Provide the (x, y) coordinate of the cell's center where the given text is located.  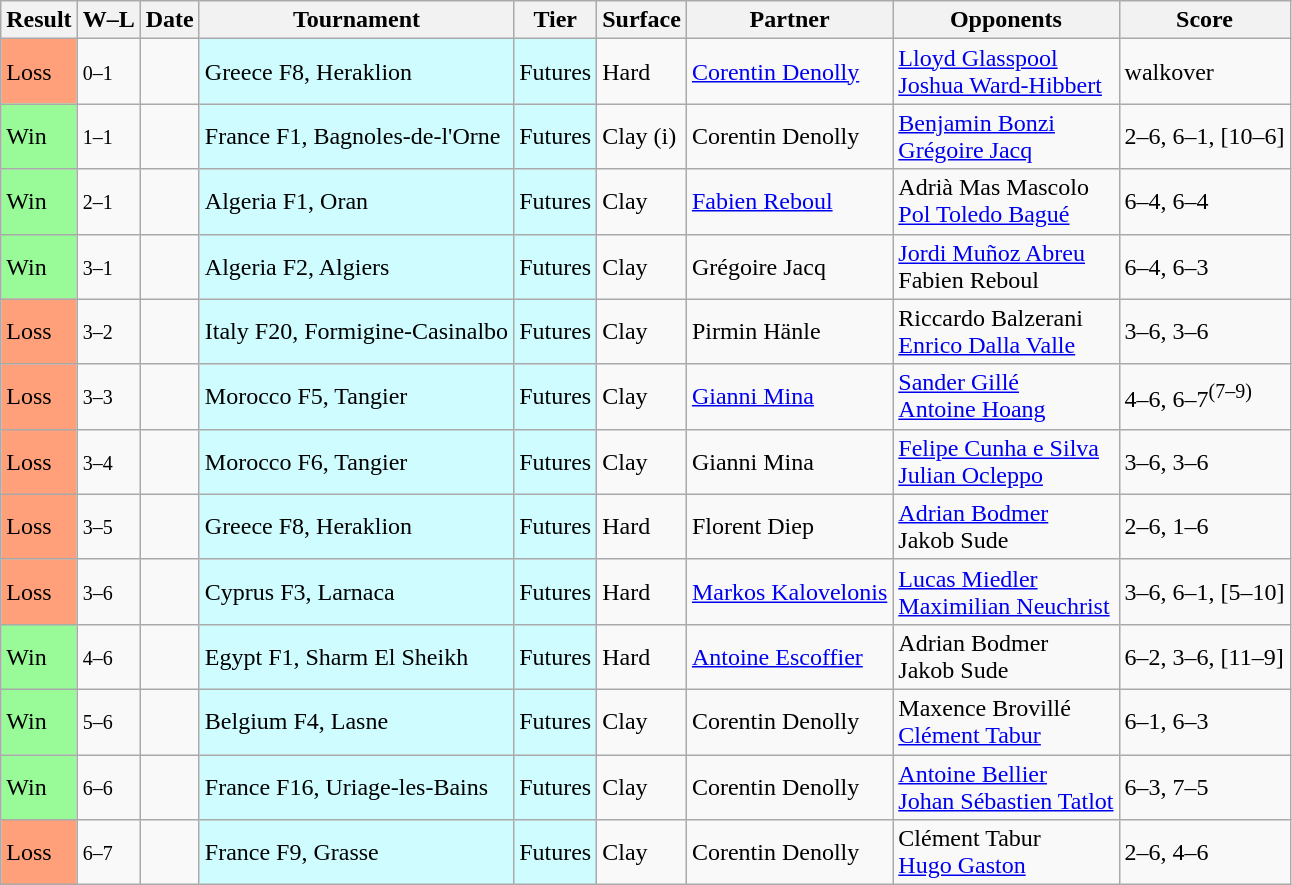
walkover (1204, 72)
2–6, 4–6 (1204, 852)
Grégoire Jacq (789, 266)
6–6 (108, 786)
Belgium F4, Lasne (356, 722)
France F16, Uriage-les-Bains (356, 786)
3–5 (108, 526)
Clay (i) (642, 136)
1–1 (108, 136)
France F1, Bagnoles-de-l'Orne (356, 136)
Fabien Reboul (789, 202)
Antoine Bellier Johan Sébastien Tatlot (1006, 786)
Result (39, 20)
Markos Kalovelonis (789, 592)
Score (1204, 20)
Lloyd Glasspool Joshua Ward-Hibbert (1006, 72)
Partner (789, 20)
6–1, 6–3 (1204, 722)
2–6, 1–6 (1204, 526)
6–7 (108, 852)
0–1 (108, 72)
Felipe Cunha e Silva Julian Ocleppo (1006, 462)
3–3 (108, 396)
Tournament (356, 20)
6–2, 3–6, [11–9] (1204, 656)
Surface (642, 20)
6–3, 7–5 (1204, 786)
Italy F20, Formigine-Casinalbo (356, 332)
Adrià Mas Mascolo Pol Toledo Bagué (1006, 202)
Tier (556, 20)
Florent Diep (789, 526)
Lucas Miedler Maximilian Neuchrist (1006, 592)
Cyprus F3, Larnaca (356, 592)
4–6, 6–7(7–9) (1204, 396)
Maxence Brovillé Clément Tabur (1006, 722)
3–2 (108, 332)
2–6, 6–1, [10–6] (1204, 136)
4–6 (108, 656)
Antoine Escoffier (789, 656)
Sander Gillé Antoine Hoang (1006, 396)
Morocco F6, Tangier (356, 462)
Jordi Muñoz Abreu Fabien Reboul (1006, 266)
3–6, 6–1, [5–10] (1204, 592)
W–L (108, 20)
3–6 (108, 592)
2–1 (108, 202)
Opponents (1006, 20)
Benjamin Bonzi Grégoire Jacq (1006, 136)
Morocco F5, Tangier (356, 396)
Algeria F2, Algiers (356, 266)
5–6 (108, 722)
Date (170, 20)
6–4, 6–3 (1204, 266)
Egypt F1, Sharm El Sheikh (356, 656)
6–4, 6–4 (1204, 202)
3–1 (108, 266)
Pirmin Hänle (789, 332)
Riccardo Balzerani Enrico Dalla Valle (1006, 332)
3–4 (108, 462)
Algeria F1, Oran (356, 202)
Clément Tabur Hugo Gaston (1006, 852)
France F9, Grasse (356, 852)
